Output the (X, Y) coordinate of the center of the cell containing the given text.  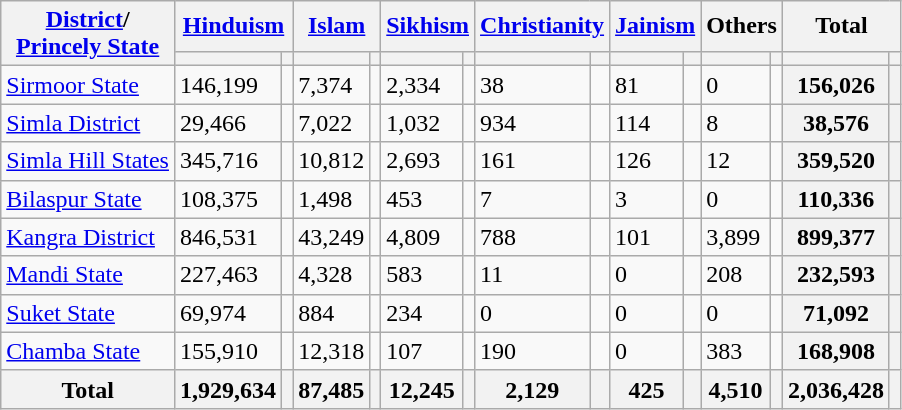
110,336 (836, 199)
7,374 (332, 85)
3 (647, 199)
2,036,428 (836, 389)
4,510 (736, 389)
2,693 (422, 161)
12,245 (422, 389)
69,974 (228, 313)
43,249 (332, 237)
114 (647, 123)
District/Princely State (88, 34)
425 (647, 389)
108,375 (228, 199)
Sirmoor State (88, 85)
359,520 (836, 161)
Jainism (656, 26)
Suket State (88, 313)
227,463 (228, 275)
2,129 (532, 389)
161 (532, 161)
3,899 (736, 237)
1,929,634 (228, 389)
38 (532, 85)
7 (532, 199)
10,812 (332, 161)
234 (422, 313)
Mandi State (88, 275)
87,485 (332, 389)
7,022 (332, 123)
107 (422, 351)
126 (647, 161)
583 (422, 275)
Simla Hill States (88, 161)
2,334 (422, 85)
1,032 (422, 123)
1,498 (332, 199)
101 (647, 237)
383 (736, 351)
38,576 (836, 123)
146,199 (228, 85)
81 (647, 85)
12 (736, 161)
8 (736, 123)
156,026 (836, 85)
Bilaspur State (88, 199)
11 (532, 275)
Others (742, 26)
Sikhism (428, 26)
453 (422, 199)
846,531 (228, 237)
232,593 (836, 275)
Hinduism (233, 26)
Kangra District (88, 237)
155,910 (228, 351)
Chamba State (88, 351)
71,092 (836, 313)
934 (532, 123)
Simla District (88, 123)
29,466 (228, 123)
4,328 (332, 275)
899,377 (836, 237)
12,318 (332, 351)
345,716 (228, 161)
Christianity (542, 26)
884 (332, 313)
4,809 (422, 237)
788 (532, 237)
190 (532, 351)
Islam (337, 26)
208 (736, 275)
168,908 (836, 351)
